Pinpoint the cell where the given text exists, returning its [X, Y] midpoint coordinate. 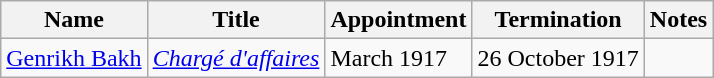
Chargé d'affaires [236, 58]
Appointment [398, 20]
March 1917 [398, 58]
26 October 1917 [558, 58]
Termination [558, 20]
Name [74, 20]
Title [236, 20]
Notes [678, 20]
Genrikh Bakh [74, 58]
